Identify which cell holds the provided text, then report its [x, y] central coordinate. 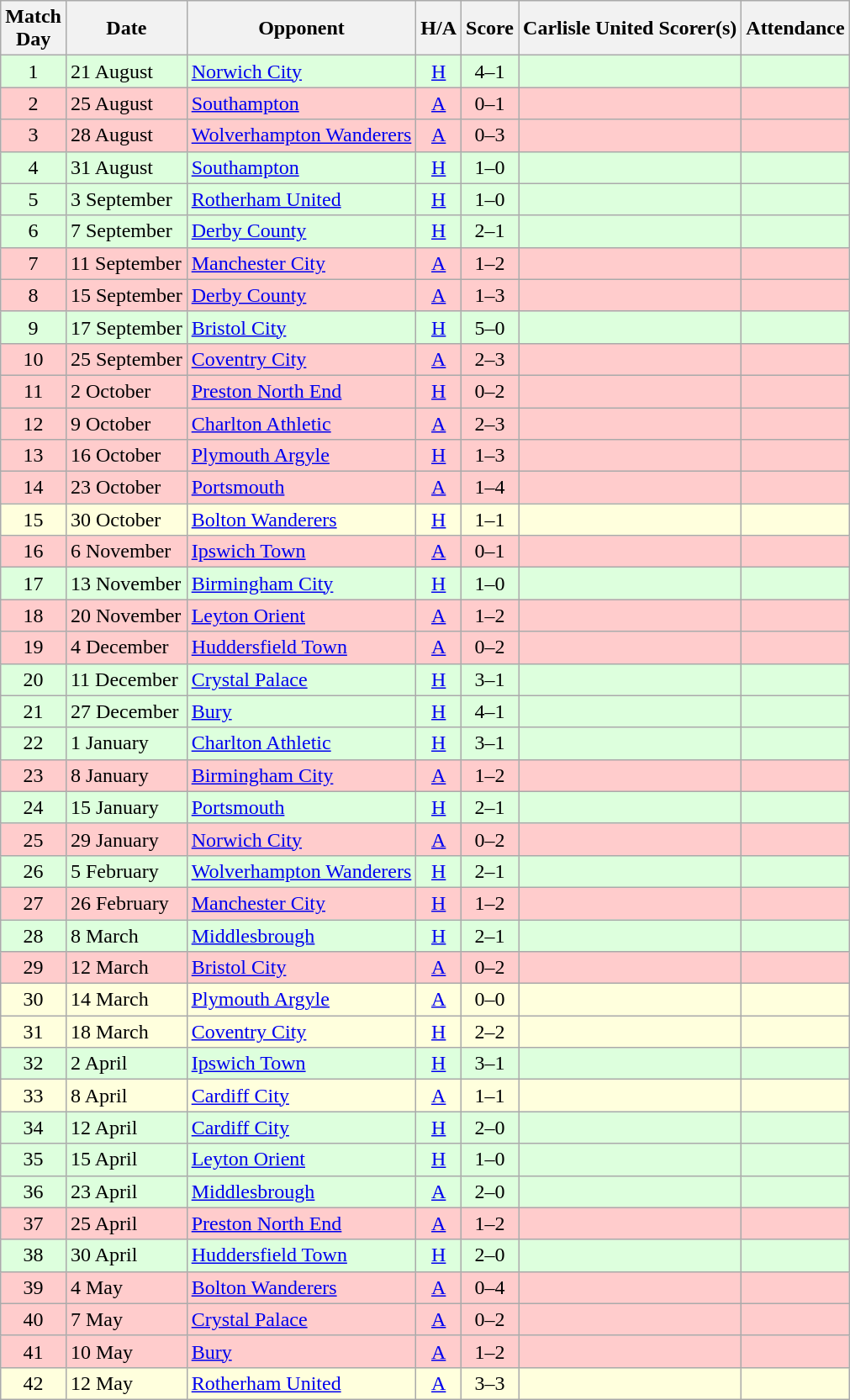
1–4 [490, 488]
25 April [126, 1223]
23 April [126, 1191]
Score [490, 29]
29 January [126, 839]
31 August [126, 167]
14 March [126, 1000]
3–3 [490, 1383]
27 [34, 903]
30 October [126, 520]
18 March [126, 1032]
Carlisle United Scorer(s) [631, 29]
20 [34, 679]
28 [34, 936]
5 [34, 199]
23 [34, 775]
25 September [126, 359]
1 January [126, 743]
40 [34, 1319]
25 [34, 839]
6 November [126, 552]
Match Day [34, 29]
11 September [126, 263]
1 [34, 71]
Opponent [301, 29]
10 May [126, 1351]
41 [34, 1351]
28 August [126, 135]
21 August [126, 71]
6 [34, 231]
17 [34, 584]
36 [34, 1191]
4 December [126, 647]
19 [34, 647]
15 April [126, 1160]
15 January [126, 807]
33 [34, 1096]
5–0 [490, 327]
7 [34, 263]
21 [34, 711]
26 February [126, 903]
22 [34, 743]
39 [34, 1287]
7 May [126, 1319]
2 [34, 103]
11 December [126, 679]
8 March [126, 936]
20 November [126, 615]
10 [34, 359]
9 [34, 327]
30 April [126, 1255]
8 January [126, 775]
24 [34, 807]
25 August [126, 103]
16 October [126, 456]
2 October [126, 391]
2 April [126, 1064]
29 [34, 968]
4 [34, 167]
11 [34, 391]
38 [34, 1255]
14 [34, 488]
0–0 [490, 1000]
Attendance [795, 29]
5 February [126, 871]
7 September [126, 231]
32 [34, 1064]
23 October [126, 488]
H/A [439, 29]
3 September [126, 199]
26 [34, 871]
9 October [126, 423]
12 May [126, 1383]
3 [34, 135]
30 [34, 1000]
13 November [126, 584]
0–3 [490, 135]
15 September [126, 295]
27 December [126, 711]
18 [34, 615]
12 April [126, 1128]
8 [34, 295]
13 [34, 456]
0–4 [490, 1287]
12 March [126, 968]
31 [34, 1032]
4 May [126, 1287]
12 [34, 423]
42 [34, 1383]
35 [34, 1160]
15 [34, 520]
17 September [126, 327]
37 [34, 1223]
16 [34, 552]
8 April [126, 1096]
Date [126, 29]
34 [34, 1128]
2–2 [490, 1032]
